Detect which cell encompasses the target text, then output its [x, y] center coordinate. 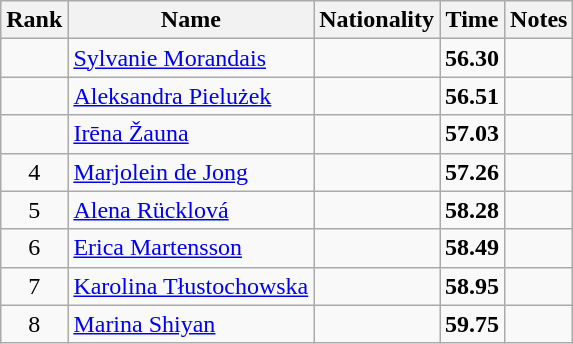
Rank [34, 20]
4 [34, 172]
58.28 [472, 210]
Erica Martensson [191, 248]
Karolina Tłustochowska [191, 286]
58.49 [472, 248]
Alena Rücklová [191, 210]
Marjolein de Jong [191, 172]
Nationality [377, 20]
Aleksandra Pielużek [191, 96]
8 [34, 324]
7 [34, 286]
58.95 [472, 286]
57.03 [472, 134]
Marina Shiyan [191, 324]
Notes [539, 20]
Sylvanie Morandais [191, 58]
5 [34, 210]
56.51 [472, 96]
6 [34, 248]
57.26 [472, 172]
Irēna Žauna [191, 134]
Name [191, 20]
59.75 [472, 324]
56.30 [472, 58]
Time [472, 20]
